Search for the cell housing the specified text and yield its [X, Y] center coordinate. 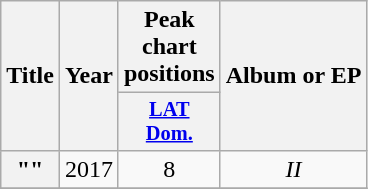
II [294, 169]
Peak chart positions [169, 47]
Title [30, 76]
Year [88, 76]
LATDom. [169, 122]
Album or EP [294, 76]
"" [30, 169]
2017 [88, 169]
8 [169, 169]
